Detect which cell encompasses the target text, then output its [X, Y] center coordinate. 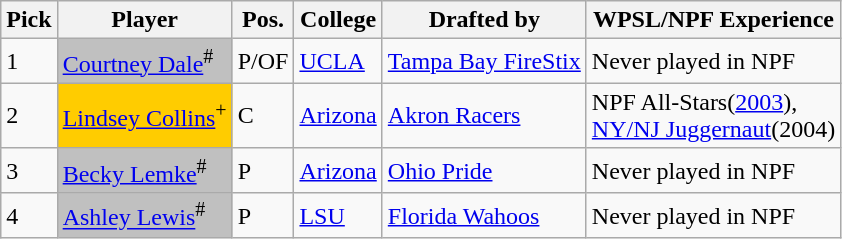
Lindsey Collins+ [144, 116]
NPF All-Stars(2003), NY/NJ Juggernaut(2004) [713, 116]
College [338, 20]
Ashley Lewis# [144, 216]
Pick [29, 20]
Pos. [263, 20]
2 [29, 116]
Tampa Bay FireStix [484, 62]
C [263, 116]
Becky Lemke# [144, 170]
3 [29, 170]
Courtney Dale# [144, 62]
Florida Wahoos [484, 216]
UCLA [338, 62]
LSU [338, 216]
4 [29, 216]
WPSL/NPF Experience [713, 20]
P/OF [263, 62]
Drafted by [484, 20]
1 [29, 62]
Player [144, 20]
Ohio Pride [484, 170]
Akron Racers [484, 116]
